Output the (x, y) coordinate of the center of the cell containing the given text.  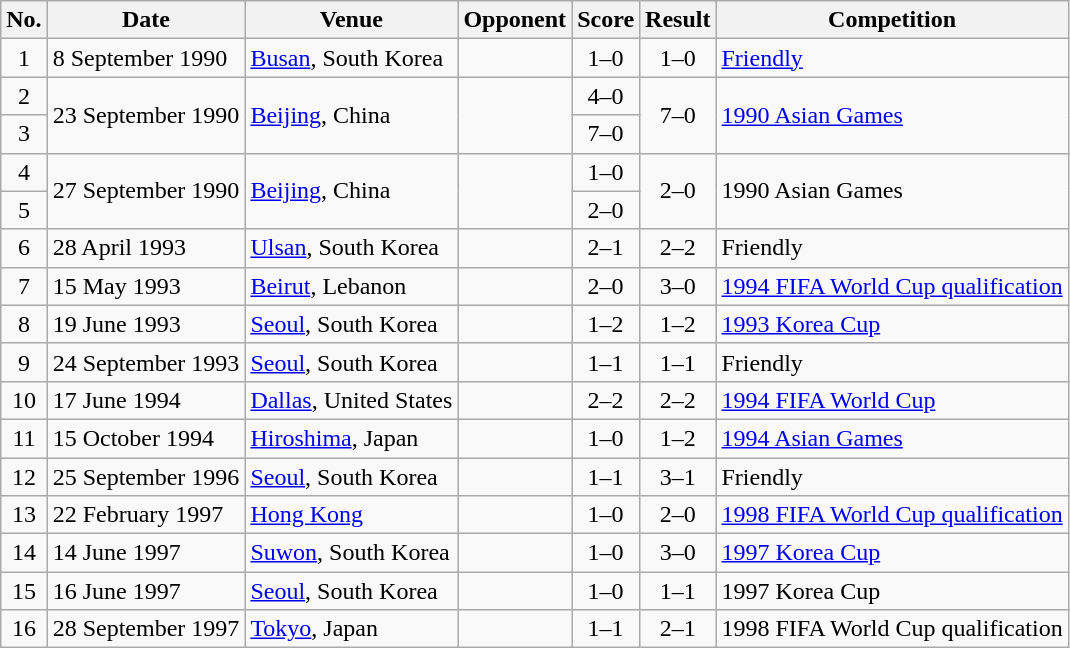
Opponent (515, 20)
9 (24, 362)
2 (24, 96)
10 (24, 400)
Score (606, 20)
27 September 1990 (146, 191)
No. (24, 20)
Dallas, United States (352, 400)
Suwon, South Korea (352, 553)
19 June 1993 (146, 324)
22 February 1997 (146, 515)
28 April 1993 (146, 248)
Tokyo, Japan (352, 629)
1994 FIFA World Cup (892, 400)
17 June 1994 (146, 400)
12 (24, 477)
1993 Korea Cup (892, 324)
1994 Asian Games (892, 438)
7 (24, 286)
4–0 (606, 96)
1994 FIFA World Cup qualification (892, 286)
28 September 1997 (146, 629)
Beirut, Lebanon (352, 286)
3–1 (678, 477)
Venue (352, 20)
15 May 1993 (146, 286)
Competition (892, 20)
11 (24, 438)
24 September 1993 (146, 362)
6 (24, 248)
Result (678, 20)
15 (24, 591)
14 (24, 553)
Date (146, 20)
Busan, South Korea (352, 58)
Ulsan, South Korea (352, 248)
8 (24, 324)
8 September 1990 (146, 58)
Hiroshima, Japan (352, 438)
25 September 1996 (146, 477)
1 (24, 58)
5 (24, 210)
16 (24, 629)
16 June 1997 (146, 591)
4 (24, 172)
23 September 1990 (146, 115)
3 (24, 134)
15 October 1994 (146, 438)
14 June 1997 (146, 553)
Hong Kong (352, 515)
13 (24, 515)
